Find where the given text appears and provide that cell's center as (x, y) coordinate. 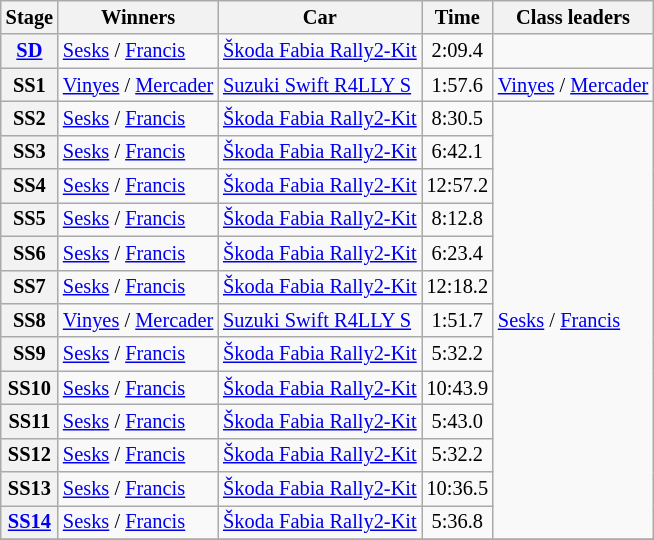
1:51.7 (458, 320)
12:18.2 (458, 287)
SS8 (30, 320)
6:42.1 (458, 152)
SS7 (30, 287)
SS13 (30, 489)
5:36.8 (458, 522)
SS2 (30, 118)
10:43.9 (458, 388)
12:57.2 (458, 186)
Class leaders (573, 17)
10:36.5 (458, 489)
1:57.6 (458, 85)
SD (30, 51)
SS1 (30, 85)
Time (458, 17)
2:09.4 (458, 51)
5:43.0 (458, 421)
8:30.5 (458, 118)
Winners (138, 17)
SS10 (30, 388)
Car (320, 17)
8:12.8 (458, 219)
SS3 (30, 152)
SS14 (30, 522)
SS5 (30, 219)
SS11 (30, 421)
SS4 (30, 186)
SS6 (30, 253)
6:23.4 (458, 253)
SS12 (30, 455)
SS9 (30, 354)
Stage (30, 17)
